Locate the cell with the specified text and output its [x, y] center coordinate. 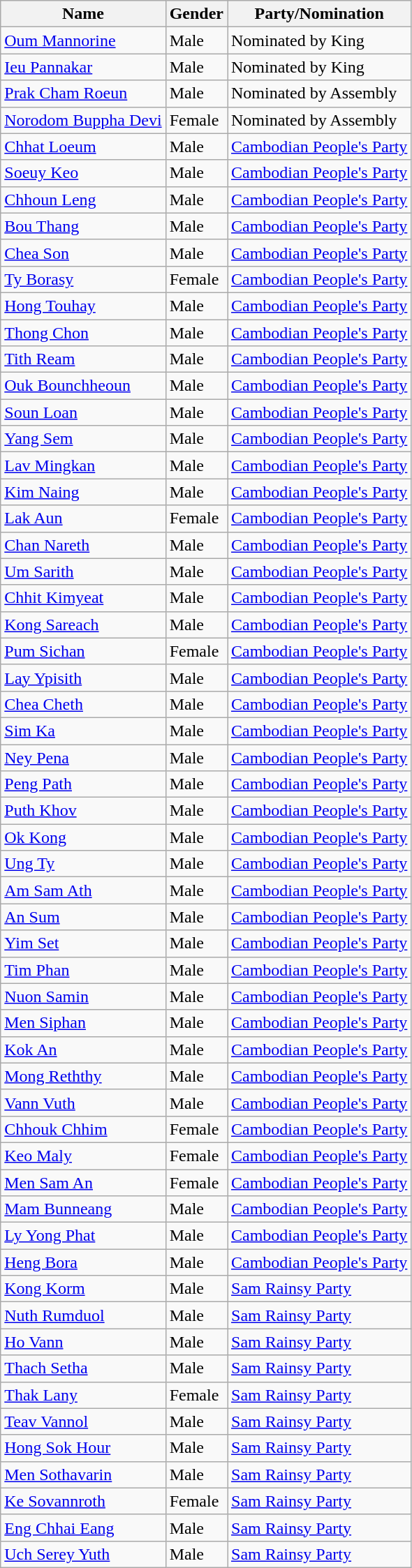
Hong Sok Hour [83, 1448]
Thak Lany [83, 1395]
Ouk Bounchheoun [83, 386]
Name [83, 14]
Chhoun Leng [83, 200]
Lav Mingkan [83, 465]
Soun Loan [83, 412]
Lak Aun [83, 518]
Ok Kong [83, 837]
Ney Pena [83, 757]
Men Sam An [83, 1183]
Vann Vuth [83, 1103]
Teav Vannol [83, 1421]
Puth Khov [83, 811]
Soeuy Keo [83, 173]
Tith Ream [83, 359]
Yang Sem [83, 439]
Thach Setha [83, 1368]
Chan Nareth [83, 545]
Kong Korm [83, 1289]
Ke Sovannroth [83, 1501]
Heng Bora [83, 1262]
Norodom Buppha Devi [83, 120]
Ly Yong Phat [83, 1236]
Ho Vann [83, 1342]
Gender [196, 14]
Chhouk Chhim [83, 1129]
Bou Thang [83, 226]
Sim Ka [83, 731]
Eng Chhai Eang [83, 1528]
Tim Phan [83, 970]
Pum Sichan [83, 651]
Um Sarith [83, 572]
Men Sothavarin [83, 1474]
Kong Sareach [83, 625]
An Sum [83, 917]
Hong Touhay [83, 306]
Yim Set [83, 943]
Kim Naing [83, 492]
Chea Cheth [83, 704]
Nuon Samin [83, 996]
Men Siphan [83, 1023]
Lay Ypisith [83, 678]
Chea Son [83, 253]
Party/Nomination [320, 14]
Am Sam Ath [83, 890]
Chhat Loeum [83, 147]
Ung Ty [83, 864]
Peng Path [83, 784]
Mong Reththy [83, 1076]
Mam Bunneang [83, 1209]
Uch Serey Yuth [83, 1554]
Ty Borasy [83, 279]
Chhit Kimyeat [83, 598]
Thong Chon [83, 333]
Oum Mannorine [83, 40]
Keo Maly [83, 1156]
Kok An [83, 1050]
Ieu Pannakar [83, 67]
Nuth Rumduol [83, 1315]
Prak Cham Roeun [83, 94]
